For the text-containing cell, return its midpoint in [X, Y] coordinate format. 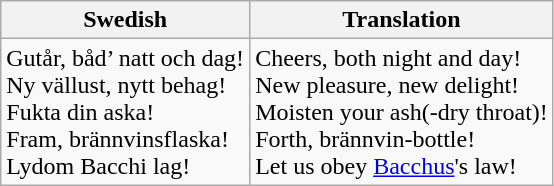
Translation [402, 20]
Swedish [126, 20]
Gutår, båd’ natt och dag!Ny vällust, nytt behag!Fukta din aska!Fram, brännvinsflaska!Lydom Bacchi lag! [126, 112]
Cheers, both night and day!New pleasure, new delight!Moisten your ash(-dry throat)!Forth, brännvin-bottle!Let us obey Bacchus's law! [402, 112]
